Provide the [X, Y] coordinate of the cell's center where the given text is located.  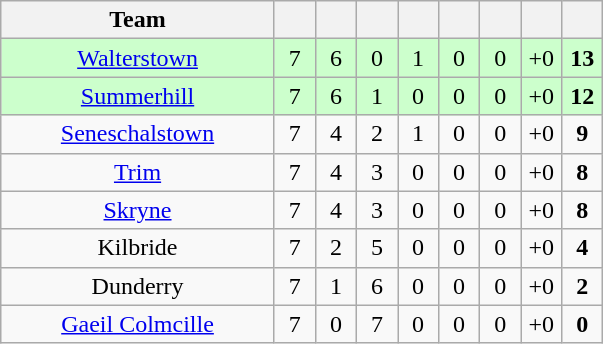
Gaeil Colmcille [138, 324]
12 [582, 96]
Trim [138, 172]
5 [376, 248]
13 [582, 58]
Walterstown [138, 58]
Team [138, 20]
Kilbride [138, 248]
Dunderry [138, 286]
Seneschalstown [138, 134]
Skryne [138, 210]
9 [582, 134]
Summerhill [138, 96]
